Find where the given text appears and provide that cell's center as (x, y) coordinate. 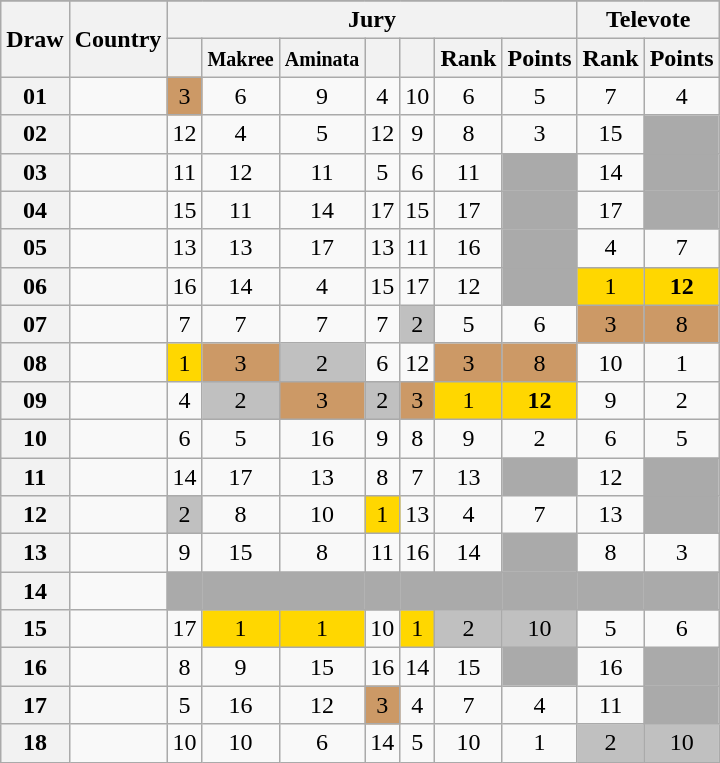
09 (35, 400)
08 (35, 362)
02 (35, 134)
01 (35, 96)
07 (35, 324)
04 (35, 210)
06 (35, 286)
Jury (372, 20)
Aminata (322, 58)
Makree (240, 58)
Televote (648, 20)
05 (35, 248)
03 (35, 172)
Draw (35, 39)
18 (35, 743)
Country (118, 39)
